Return (X, Y) of the center of cell containing provided text 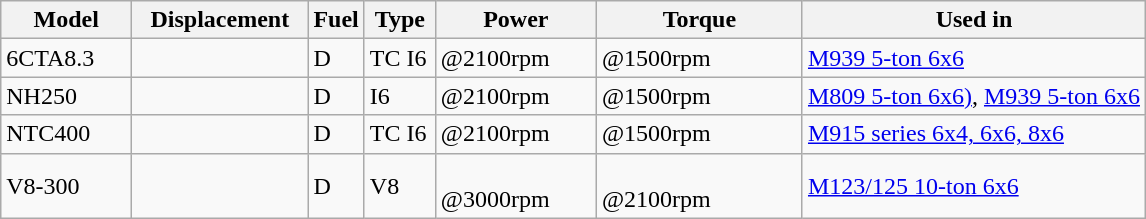
M809 5-ton 6x6), M939 5-ton 6x6 (974, 96)
Power (516, 20)
6CTA8.3 (66, 58)
M915 series 6x4, 6x6, 8x6 (974, 134)
M939 5-ton 6x6 (974, 58)
@3000rpm (516, 186)
Torque (699, 20)
Displacement (220, 20)
M123/125 10-ton 6x6 (974, 186)
V8-300 (66, 186)
Fuel (336, 20)
I6 (400, 96)
Used in (974, 20)
V8 (400, 186)
Type (400, 20)
NTC400 (66, 134)
NH250 (66, 96)
Model (66, 20)
